For the text-containing cell, return its midpoint in [X, Y] coordinate format. 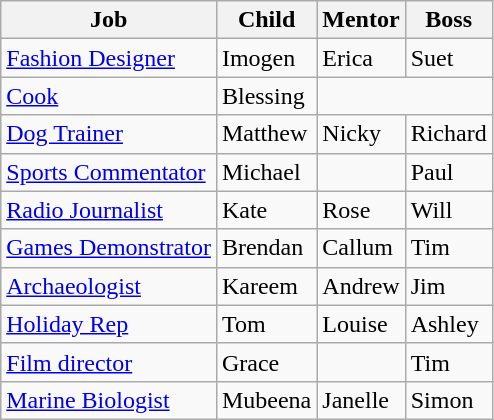
Louise [361, 324]
Sports Commentator [109, 172]
Holiday Rep [109, 324]
Richard [448, 134]
Archaeologist [109, 286]
Mubeena [266, 400]
Callum [361, 248]
Andrew [361, 286]
Games Demonstrator [109, 248]
Paul [448, 172]
Ashley [448, 324]
Nicky [361, 134]
Janelle [361, 400]
Matthew [266, 134]
Marine Biologist [109, 400]
Grace [266, 362]
Will [448, 210]
Cook [109, 96]
Kate [266, 210]
Jim [448, 286]
Erica [361, 58]
Radio Journalist [109, 210]
Michael [266, 172]
Rose [361, 210]
Imogen [266, 58]
Suet [448, 58]
Simon [448, 400]
Job [109, 20]
Fashion Designer [109, 58]
Brendan [266, 248]
Child [266, 20]
Boss [448, 20]
Kareem [266, 286]
Mentor [361, 20]
Film director [109, 362]
Blessing [266, 96]
Tom [266, 324]
Dog Trainer [109, 134]
